Pinpoint the cell where the given text exists, returning its (X, Y) midpoint coordinate. 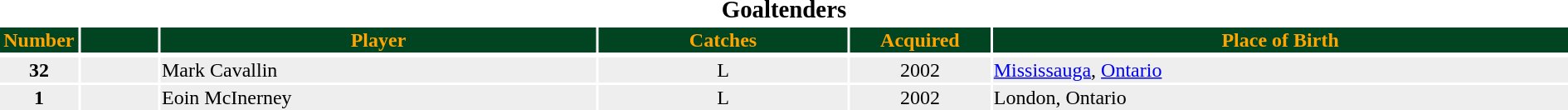
Place of Birth (1280, 40)
Eoin McInerney (378, 97)
32 (39, 70)
Catches (723, 40)
Number (39, 40)
London, Ontario (1280, 97)
Mark Cavallin (378, 70)
Player (378, 40)
Acquired (919, 40)
1 (39, 97)
Mississauga, Ontario (1280, 70)
